Capture the cell that displays the provided text and extract its [X, Y] central coordinate. 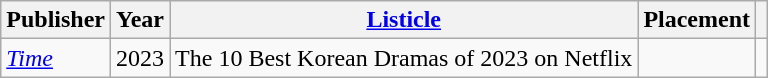
Time [56, 58]
Year [140, 20]
2023 [140, 58]
Placement [697, 20]
Listicle [404, 20]
The 10 Best Korean Dramas of 2023 on Netflix [404, 58]
Publisher [56, 20]
